Return the (x, y) coordinate for the center point of the cell that contains the specified text.  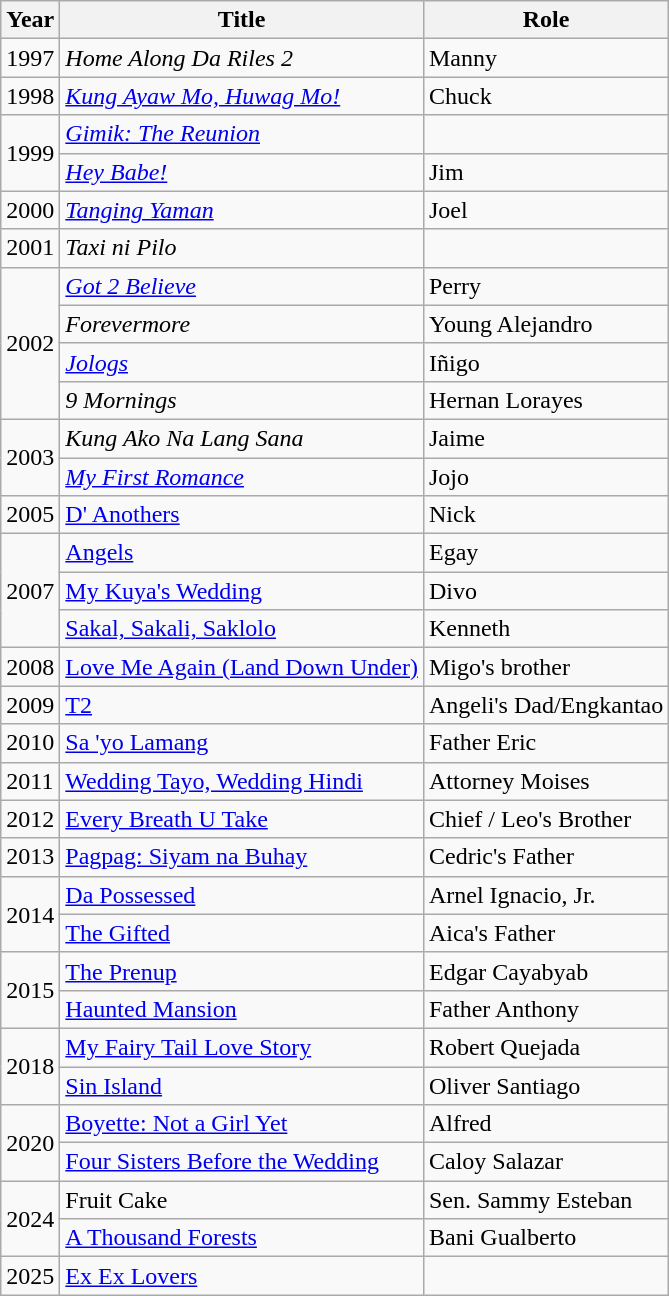
Four Sisters Before the Wedding (242, 1162)
Boyette: Not a Girl Yet (242, 1124)
Divo (546, 591)
My First Romance (242, 477)
Taxi ni Pilo (242, 248)
2010 (30, 743)
Alfred (546, 1124)
2007 (30, 591)
2000 (30, 210)
Chief / Leo's Brother (546, 819)
My Fairy Tail Love Story (242, 1047)
Attorney Moises (546, 781)
2008 (30, 667)
Angeli's Dad/Engkantao (546, 705)
2001 (30, 248)
Father Eric (546, 743)
Hey Babe! (242, 172)
Young Alejandro (546, 324)
T2 (242, 705)
Kung Ayaw Mo, Huwag Mo! (242, 96)
Aica's Father (546, 933)
Home Along Da Riles 2 (242, 58)
Jim (546, 172)
2020 (30, 1143)
9 Mornings (242, 400)
Egay (546, 553)
2014 (30, 914)
2005 (30, 515)
Title (242, 20)
2024 (30, 1219)
Perry (546, 286)
2002 (30, 343)
Nick (546, 515)
2018 (30, 1066)
Role (546, 20)
Wedding Tayo, Wedding Hindi (242, 781)
Gimik: The Reunion (242, 134)
Angels (242, 553)
2009 (30, 705)
Year (30, 20)
Pagpag: Siyam na Buhay (242, 857)
Robert Quejada (546, 1047)
Migo's brother (546, 667)
Haunted Mansion (242, 1009)
Bani Gualberto (546, 1238)
Cedric's Father (546, 857)
My Kuya's Wedding (242, 591)
Hernan Lorayes (546, 400)
Ex Ex Lovers (242, 1276)
Edgar Cayabyab (546, 971)
2011 (30, 781)
A Thousand Forests (242, 1238)
Got 2 Believe (242, 286)
Kung Ako Na Lang Sana (242, 438)
Joel (546, 210)
Forevermore (242, 324)
Sakal, Sakali, Saklolo (242, 629)
D' Anothers (242, 515)
1997 (30, 58)
Kenneth (546, 629)
Sen. Sammy Esteban (546, 1200)
2003 (30, 457)
Tanging Yaman (242, 210)
Love Me Again (Land Down Under) (242, 667)
1999 (30, 153)
Oliver Santiago (546, 1085)
The Prenup (242, 971)
Sin Island (242, 1085)
2025 (30, 1276)
Father Anthony (546, 1009)
Fruit Cake (242, 1200)
Jaime (546, 438)
2015 (30, 990)
Caloy Salazar (546, 1162)
Arnel Ignacio, Jr. (546, 895)
Manny (546, 58)
Jologs (242, 362)
Sa 'yo Lamang (242, 743)
Every Breath U Take (242, 819)
2013 (30, 857)
Da Possessed (242, 895)
Jojo (546, 477)
1998 (30, 96)
2012 (30, 819)
Iñigo (546, 362)
Chuck (546, 96)
The Gifted (242, 933)
